Search for the cell housing the specified text and yield its (X, Y) center coordinate. 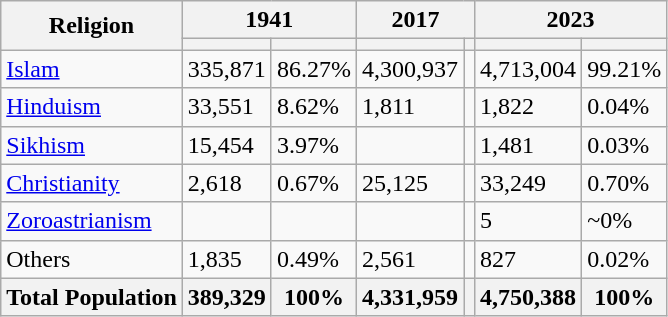
3.97% (314, 145)
4,713,004 (528, 69)
335,871 (226, 69)
0.04% (624, 107)
Hinduism (92, 107)
1,811 (410, 107)
4,750,388 (528, 297)
Others (92, 259)
0.49% (314, 259)
2023 (571, 20)
5 (528, 221)
0.70% (624, 183)
389,329 (226, 297)
33,249 (528, 183)
4,300,937 (410, 69)
0.03% (624, 145)
1,481 (528, 145)
Christianity (92, 183)
86.27% (314, 69)
Sikhism (92, 145)
1941 (269, 20)
Islam (92, 69)
Total Population (92, 297)
33,551 (226, 107)
2017 (415, 20)
Zoroastrianism (92, 221)
2,561 (410, 259)
4,331,959 (410, 297)
Religion (92, 26)
1,835 (226, 259)
15,454 (226, 145)
1,822 (528, 107)
2,618 (226, 183)
99.21% (624, 69)
8.62% (314, 107)
~0% (624, 221)
827 (528, 259)
0.02% (624, 259)
0.67% (314, 183)
25,125 (410, 183)
